Identify which cell holds the provided text, then report its (x, y) central coordinate. 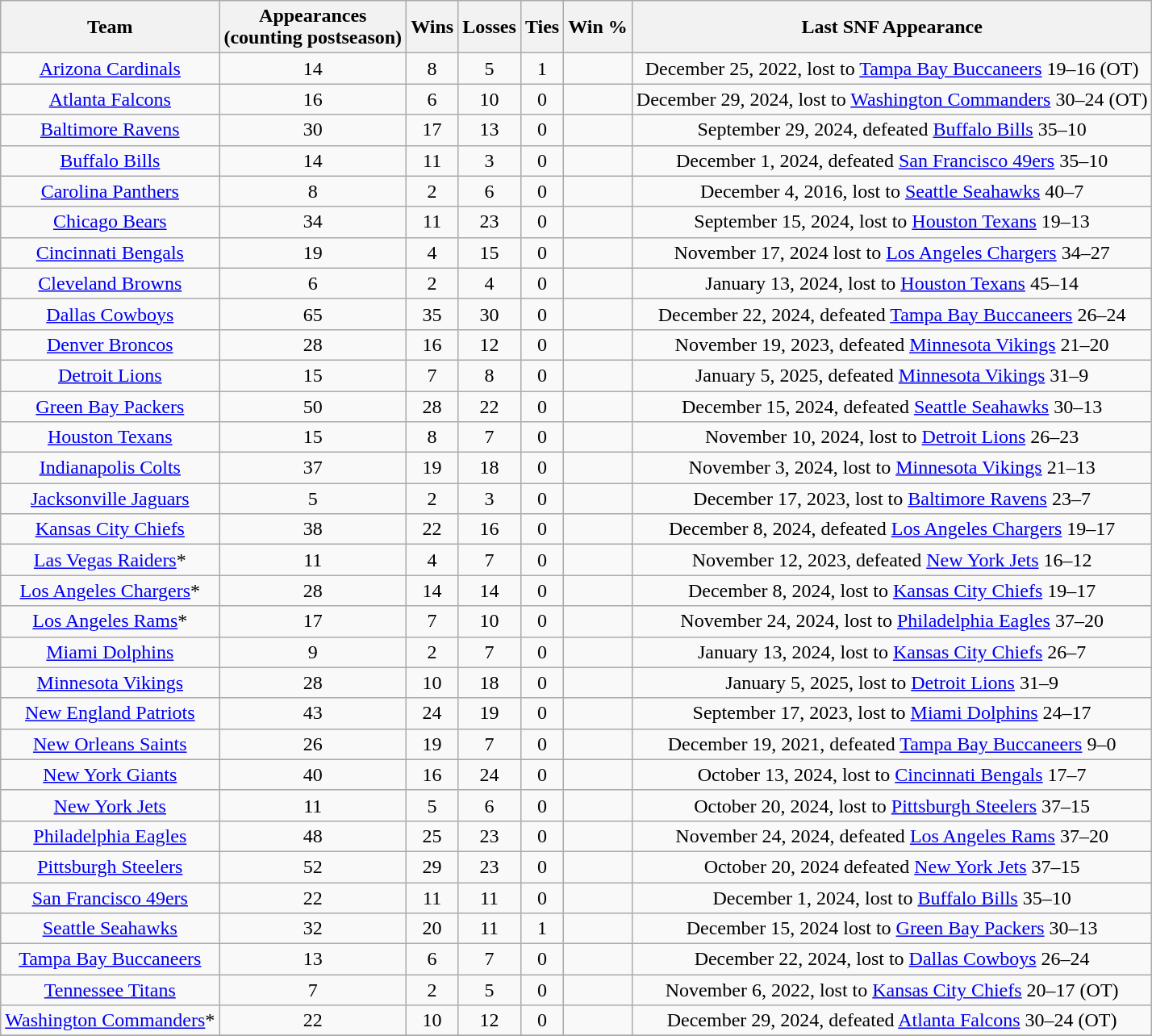
Denver Broncos (110, 345)
32 (313, 929)
52 (313, 867)
Tennessee Titans (110, 990)
November 3, 2024, lost to Minnesota Vikings 21–13 (892, 468)
35 (432, 314)
December 17, 2023, lost to Baltimore Ravens 23–7 (892, 499)
Washington Commanders* (110, 1021)
Buffalo Bills (110, 161)
December 22, 2024, defeated Tampa Bay Buccaneers 26–24 (892, 314)
September 29, 2024, defeated Buffalo Bills 35–10 (892, 130)
40 (313, 775)
Los Angeles Chargers* (110, 591)
34 (313, 222)
Los Angeles Rams* (110, 621)
Last SNF Appearance (892, 27)
Seattle Seahawks (110, 929)
Wins (432, 27)
Green Bay Packers (110, 406)
38 (313, 529)
Chicago Bears (110, 222)
48 (313, 836)
Losses (490, 27)
Tampa Bay Buccaneers (110, 959)
Jacksonville Jaguars (110, 499)
September 15, 2024, lost to Houston Texans 19–13 (892, 222)
December 4, 2016, lost to Seattle Seahawks 40–7 (892, 191)
November 17, 2024 lost to Los Angeles Chargers 34–27 (892, 253)
Atlanta Falcons (110, 99)
Cincinnati Bengals (110, 253)
December 8, 2024, defeated Los Angeles Chargers 19–17 (892, 529)
October 20, 2024 defeated New York Jets 37–15 (892, 867)
29 (432, 867)
25 (432, 836)
New Orleans Saints (110, 744)
37 (313, 468)
26 (313, 744)
Arizona Cardinals (110, 69)
September 17, 2023, lost to Miami Dolphins 24–17 (892, 713)
San Francisco 49ers (110, 898)
Team (110, 27)
Detroit Lions (110, 375)
December 29, 2024, lost to Washington Commanders 30–24 (OT) (892, 99)
Minnesota Vikings (110, 683)
20 (432, 929)
65 (313, 314)
December 19, 2021, defeated Tampa Bay Buccaneers 9–0 (892, 744)
Dallas Cowboys (110, 314)
Las Vegas Raiders* (110, 560)
November 10, 2024, lost to Detroit Lions 26–23 (892, 437)
43 (313, 713)
Pittsburgh Steelers (110, 867)
October 20, 2024, lost to Pittsburgh Steelers 37–15 (892, 805)
50 (313, 406)
New England Patriots (110, 713)
December 15, 2024, defeated Seattle Seahawks 30–13 (892, 406)
Miami Dolphins (110, 652)
November 12, 2023, defeated New York Jets 16–12 (892, 560)
January 5, 2025, lost to Detroit Lions 31–9 (892, 683)
November 6, 2022, lost to Kansas City Chiefs 20–17 (OT) (892, 990)
December 22, 2024, lost to Dallas Cowboys 26–24 (892, 959)
Win % (599, 27)
January 5, 2025, defeated Minnesota Vikings 31–9 (892, 375)
October 13, 2024, lost to Cincinnati Bengals 17–7 (892, 775)
December 25, 2022, lost to Tampa Bay Buccaneers 19–16 (OT) (892, 69)
New York Giants (110, 775)
Philadelphia Eagles (110, 836)
December 1, 2024, lost to Buffalo Bills 35–10 (892, 898)
New York Jets (110, 805)
January 13, 2024, lost to Kansas City Chiefs 26–7 (892, 652)
Cleveland Browns (110, 283)
Kansas City Chiefs (110, 529)
Houston Texans (110, 437)
Ties (542, 27)
December 1, 2024, defeated San Francisco 49ers 35–10 (892, 161)
December 8, 2024, lost to Kansas City Chiefs 19–17 (892, 591)
November 24, 2024, defeated Los Angeles Rams 37–20 (892, 836)
November 24, 2024, lost to Philadelphia Eagles 37–20 (892, 621)
November 19, 2023, defeated Minnesota Vikings 21–20 (892, 345)
January 13, 2024, lost to Houston Texans 45–14 (892, 283)
9 (313, 652)
Appearances(counting postseason) (313, 27)
Indianapolis Colts (110, 468)
December 29, 2024, defeated Atlanta Falcons 30–24 (OT) (892, 1021)
Baltimore Ravens (110, 130)
December 15, 2024 lost to Green Bay Packers 30–13 (892, 929)
Carolina Panthers (110, 191)
